Extract the (X, Y) coordinate from the center of the cell holding the provided text.  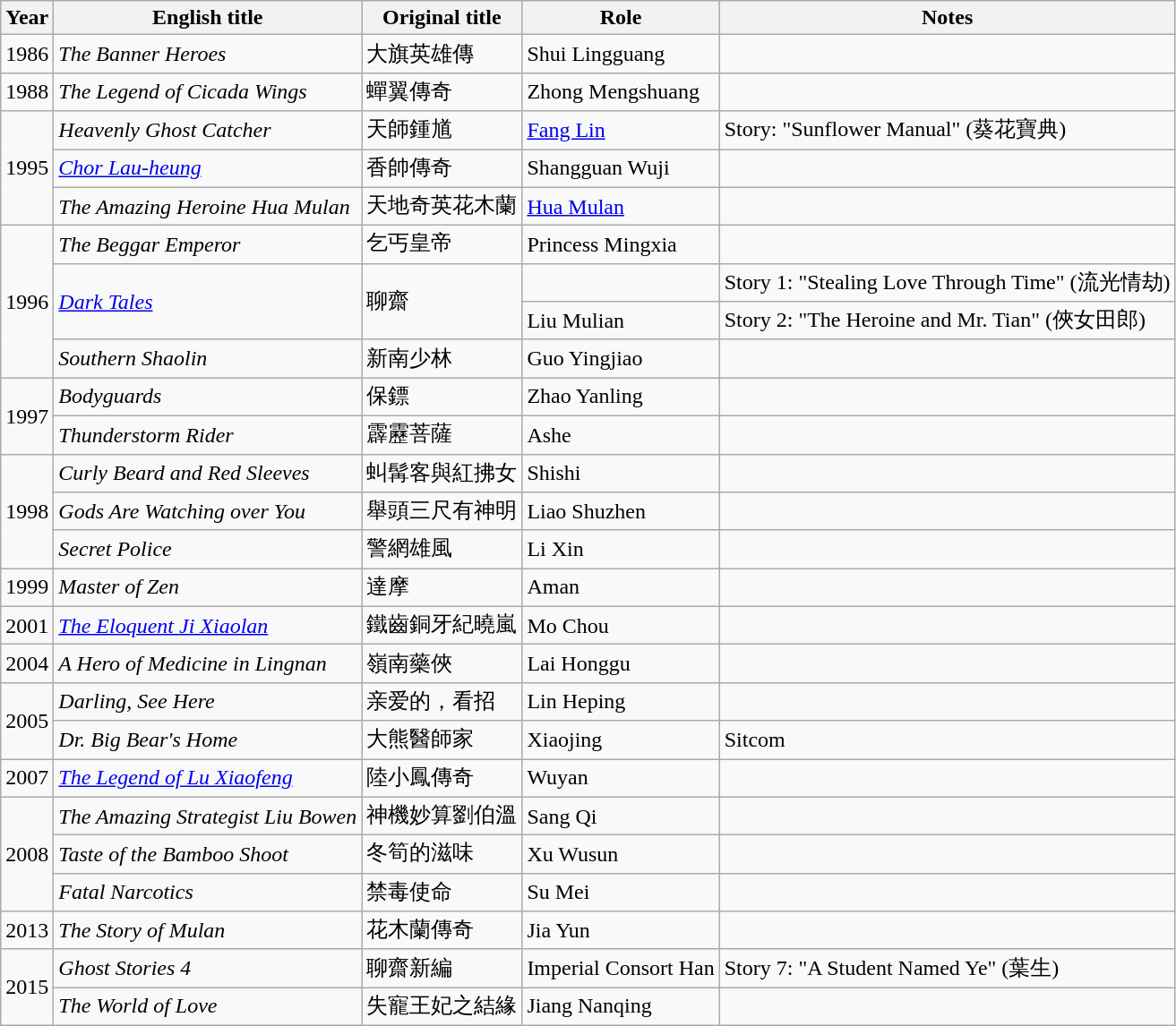
The Eloquent Ji Xiaolan (208, 625)
天師鍾馗 (442, 131)
大旗英雄傳 (442, 54)
1995 (27, 168)
花木蘭傳奇 (442, 931)
Role (621, 18)
Dr. Big Bear's Home (208, 740)
Story 2: "The Heroine and Mr. Tian" (俠女田郎) (948, 321)
Thunderstorm Rider (208, 435)
冬筍的滋味 (442, 854)
Shui Lingguang (621, 54)
2007 (27, 779)
Notes (948, 18)
The Legend of Cicada Wings (208, 91)
Shangguan Wuji (621, 168)
Curly Beard and Red Sleeves (208, 473)
Bodyguards (208, 398)
The World of Love (208, 1006)
Princess Mingxia (621, 245)
聊齋 (442, 301)
Wuyan (621, 779)
聊齋新編 (442, 969)
陸小鳳傳奇 (442, 779)
香帥傳奇 (442, 168)
English title (208, 18)
Story 7: "A Student Named Ye" (葉生) (948, 969)
1988 (27, 91)
Jiang Nanqing (621, 1006)
Year (27, 18)
Shishi (621, 473)
Chor Lau-heung (208, 168)
A Hero of Medicine in Lingnan (208, 664)
Li Xin (621, 550)
1986 (27, 54)
Southern Shaolin (208, 358)
2013 (27, 931)
The Banner Heroes (208, 54)
Aman (621, 587)
Secret Police (208, 550)
虯髯客與紅拂女 (442, 473)
1999 (27, 587)
The Amazing Strategist Liu Bowen (208, 817)
Jia Yun (621, 931)
蟬翼傳奇 (442, 91)
1997 (27, 415)
Xu Wusun (621, 854)
達摩 (442, 587)
Liu Mulian (621, 321)
Xiaojing (621, 740)
天地奇英花木蘭 (442, 206)
1996 (27, 302)
Gods Are Watching over You (208, 512)
Ghost Stories 4 (208, 969)
2001 (27, 625)
Dark Tales (208, 301)
Darling, See Here (208, 702)
Sitcom (948, 740)
2008 (27, 854)
鐵齒銅牙紀曉嵐 (442, 625)
Original title (442, 18)
Master of Zen (208, 587)
神機妙算劉伯溫 (442, 817)
Lin Heping (621, 702)
Lai Honggu (621, 664)
Ashe (621, 435)
2005 (27, 720)
霹靂菩薩 (442, 435)
Story: "Sunflower Manual" (葵花寶典) (948, 131)
The Amazing Heroine Hua Mulan (208, 206)
2015 (27, 987)
2004 (27, 664)
舉頭三尺有神明 (442, 512)
1998 (27, 511)
Sang Qi (621, 817)
The Story of Mulan (208, 931)
保鏢 (442, 398)
Guo Yingjiao (621, 358)
Fang Lin (621, 131)
Imperial Consort Han (621, 969)
Hua Mulan (621, 206)
Zhao Yanling (621, 398)
警網雄風 (442, 550)
大熊醫師家 (442, 740)
乞丐皇帝 (442, 245)
新南少林 (442, 358)
禁毒使命 (442, 892)
亲爱的，看招 (442, 702)
Su Mei (621, 892)
Taste of the Bamboo Shoot (208, 854)
失寵王妃之結緣 (442, 1006)
Liao Shuzhen (621, 512)
The Beggar Emperor (208, 245)
Mo Chou (621, 625)
嶺南藥俠 (442, 664)
Fatal Narcotics (208, 892)
Zhong Mengshuang (621, 91)
The Legend of Lu Xiaofeng (208, 779)
Heavenly Ghost Catcher (208, 131)
Story 1: "Stealing Love Through Time" (流光情劫) (948, 283)
